Identify which cell holds the provided text, then report its (x, y) central coordinate. 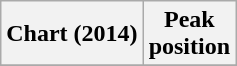
Peakposition (189, 34)
Chart (2014) (72, 34)
